Determine the (x, y) coordinate at the center of the cell enclosing the given text.  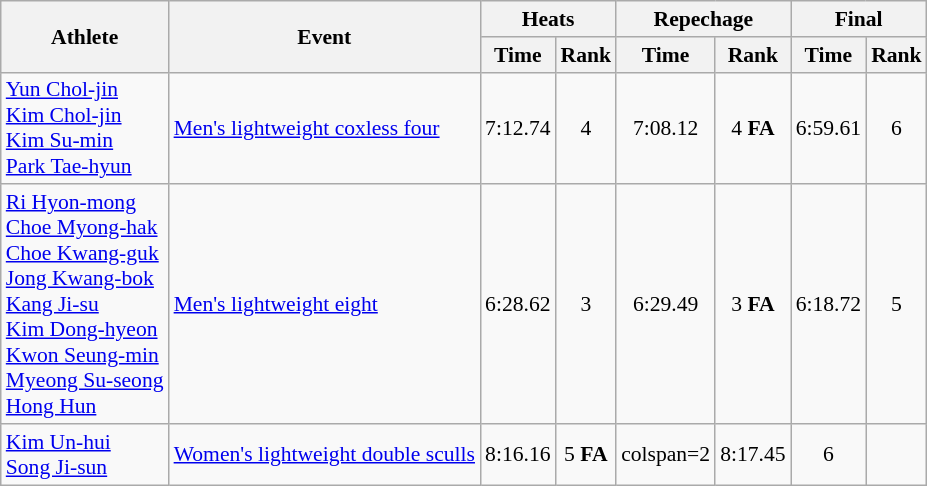
7:08.12 (666, 128)
6:29.49 (666, 305)
5 FA (586, 454)
6:28.62 (518, 305)
4 FA (752, 128)
8:16.16 (518, 454)
colspan=2 (666, 454)
4 (586, 128)
Athlete (85, 36)
Final (859, 19)
5 (896, 305)
Repechage (704, 19)
3 FA (752, 305)
7:12.74 (518, 128)
8:17.45 (752, 454)
Men's lightweight eight (324, 305)
Yun Chol-jinKim Chol-jinKim Su-minPark Tae-hyun (85, 128)
6:59.61 (828, 128)
Ri Hyon-mongChoe Myong-hakChoe Kwang-gukJong Kwang-bokKang Ji-suKim Dong-hyeonKwon Seung-minMyeong Su-seongHong Hun (85, 305)
Event (324, 36)
6:18.72 (828, 305)
Kim Un-huiSong Ji-sun (85, 454)
Men's lightweight coxless four (324, 128)
3 (586, 305)
Heats (548, 19)
Women's lightweight double sculls (324, 454)
